Scan for the cell matching the given text and deliver its (x, y) coordinate at center. 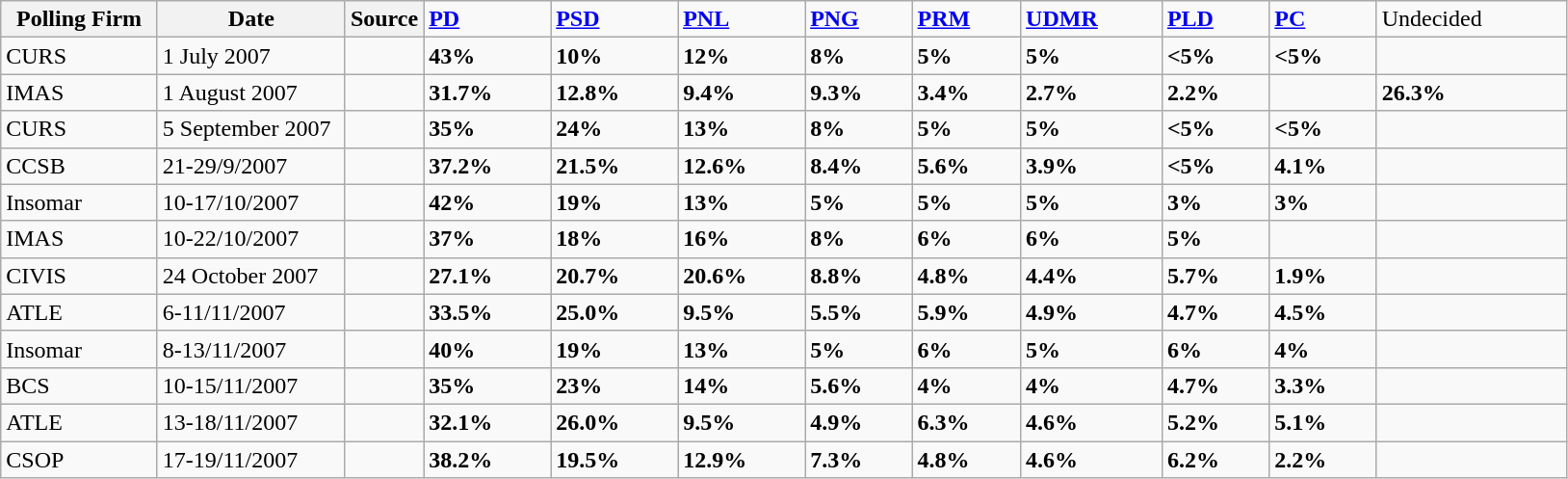
2.7% (1092, 93)
42% (487, 202)
6.2% (1215, 460)
13-18/11/2007 (250, 422)
PC (1323, 19)
4.5% (1323, 312)
PNG (859, 19)
24 October 2007 (250, 276)
23% (614, 386)
38.2% (487, 460)
4.4% (1092, 276)
BCS (79, 386)
17-19/11/2007 (250, 460)
14% (742, 386)
26.0% (614, 422)
9.3% (859, 93)
PD (487, 19)
10% (614, 56)
20.7% (614, 276)
4.1% (1323, 166)
5.5% (859, 312)
12% (742, 56)
1 July 2007 (250, 56)
8.8% (859, 276)
9.4% (742, 93)
37% (487, 239)
PRM (967, 19)
12.9% (742, 460)
18% (614, 239)
6-11/11/2007 (250, 312)
31.7% (487, 93)
12.6% (742, 166)
27.1% (487, 276)
32.1% (487, 422)
37.2% (487, 166)
21.5% (614, 166)
25.0% (614, 312)
21-29/9/2007 (250, 166)
20.6% (742, 276)
12.8% (614, 93)
43% (487, 56)
19.5% (614, 460)
Undecided (1472, 19)
33.5% (487, 312)
26.3% (1472, 93)
40% (487, 349)
6.3% (967, 422)
Source (383, 19)
PNL (742, 19)
Polling Firm (79, 19)
10-15/11/2007 (250, 386)
3.4% (967, 93)
8.4% (859, 166)
CCSB (79, 166)
5.2% (1215, 422)
8-13/11/2007 (250, 349)
Date (250, 19)
CSOP (79, 460)
PLD (1215, 19)
1 August 2007 (250, 93)
5.1% (1323, 422)
CIVIS (79, 276)
10-17/10/2007 (250, 202)
1.9% (1323, 276)
3.9% (1092, 166)
PSD (614, 19)
16% (742, 239)
5.7% (1215, 276)
7.3% (859, 460)
24% (614, 129)
5.9% (967, 312)
5 September 2007 (250, 129)
UDMR (1092, 19)
10-22/10/2007 (250, 239)
3.3% (1323, 386)
